Return the (X, Y) coordinate for the center point of the cell that contains the specified text.  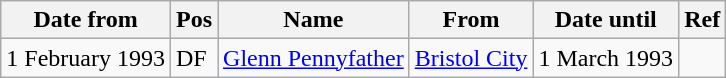
Date from (86, 20)
Ref (702, 20)
1 March 1993 (606, 58)
From (471, 20)
Name (314, 20)
1 February 1993 (86, 58)
Pos (194, 20)
Bristol City (471, 58)
DF (194, 58)
Glenn Pennyfather (314, 58)
Date until (606, 20)
